Output the (x, y) coordinate of the center of the cell containing the given text.  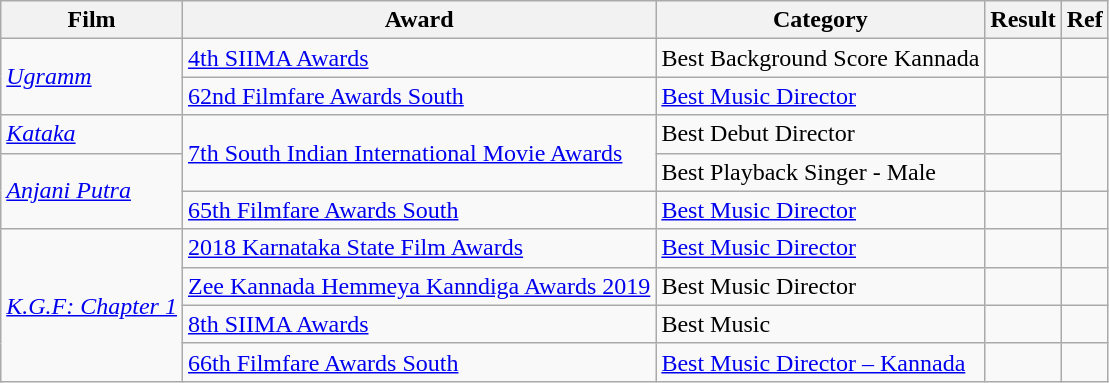
2018 Karnataka State Film Awards (418, 248)
Ref (1084, 20)
Zee Kannada Hemmeya Kanndiga Awards 2019 (418, 286)
Best Background Score Kannada (820, 58)
4th SIIMA Awards (418, 58)
Award (418, 20)
Kataka (92, 134)
Anjani Putra (92, 191)
Result (1023, 20)
65th Filmfare Awards South (418, 210)
Best Debut Director (820, 134)
Category (820, 20)
Film (92, 20)
K.G.F: Chapter 1 (92, 305)
Best Playback Singer - Male (820, 172)
Best Music (820, 324)
62nd Filmfare Awards South (418, 96)
Best Music Director – Kannada (820, 362)
8th SIIMA Awards (418, 324)
Ugramm (92, 77)
66th Filmfare Awards South (418, 362)
7th South Indian International Movie Awards (418, 153)
